Return [X, Y] of the center of cell containing provided text 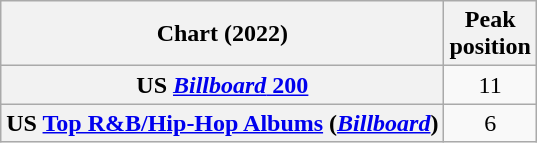
Peakposition [490, 34]
11 [490, 85]
Chart (2022) [222, 34]
US Billboard 200 [222, 85]
6 [490, 123]
US Top R&B/Hip-Hop Albums (Billboard) [222, 123]
